For the text-containing cell, return its midpoint in [x, y] coordinate format. 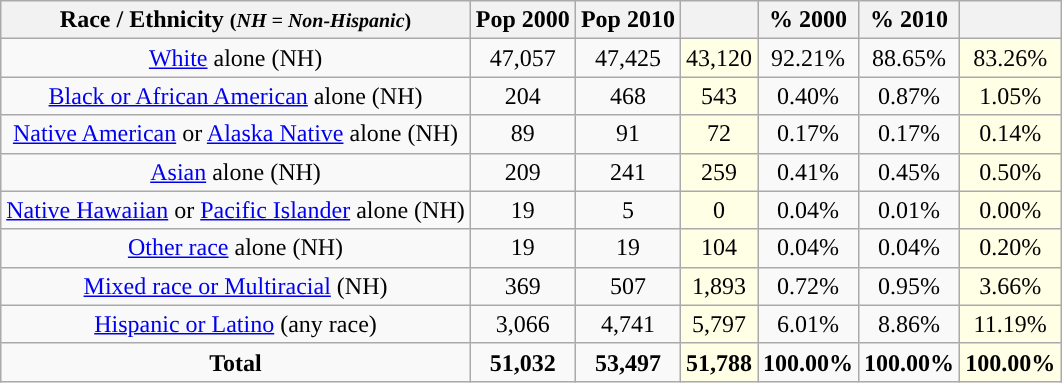
Black or African American alone (NH) [236, 96]
Pop 2010 [628, 20]
259 [718, 172]
468 [628, 96]
5 [628, 210]
47,425 [628, 58]
507 [628, 286]
104 [718, 248]
89 [522, 134]
Pop 2000 [522, 20]
8.86% [910, 324]
Hispanic or Latino (any race) [236, 324]
0.20% [1010, 248]
0.40% [808, 96]
% 2010 [910, 20]
43,120 [718, 58]
6.01% [808, 324]
% 2000 [808, 20]
53,497 [628, 362]
Race / Ethnicity (NH = Non-Hispanic) [236, 20]
92.21% [808, 58]
0.41% [808, 172]
Native Hawaiian or Pacific Islander alone (NH) [236, 210]
47,057 [522, 58]
241 [628, 172]
Total [236, 362]
0.87% [910, 96]
11.19% [1010, 324]
0.72% [808, 286]
1.05% [1010, 96]
0.50% [1010, 172]
543 [718, 96]
51,032 [522, 362]
3,066 [522, 324]
3.66% [1010, 286]
Native American or Alaska Native alone (NH) [236, 134]
51,788 [718, 362]
0 [718, 210]
0.00% [1010, 210]
0.01% [910, 210]
Other race alone (NH) [236, 248]
0.95% [910, 286]
88.65% [910, 58]
0.45% [910, 172]
91 [628, 134]
209 [522, 172]
White alone (NH) [236, 58]
Asian alone (NH) [236, 172]
Mixed race or Multiracial (NH) [236, 286]
0.14% [1010, 134]
83.26% [1010, 58]
369 [522, 286]
72 [718, 134]
1,893 [718, 286]
204 [522, 96]
5,797 [718, 324]
4,741 [628, 324]
